From the cell containing the given text, extract its center point as (X, Y) coordinate. 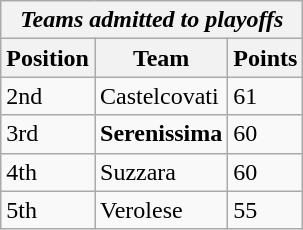
Castelcovati (160, 96)
61 (266, 96)
3rd (48, 134)
Position (48, 58)
Teams admitted to playoffs (152, 20)
Serenissima (160, 134)
4th (48, 172)
55 (266, 210)
Team (160, 58)
Suzzara (160, 172)
Verolese (160, 210)
Points (266, 58)
5th (48, 210)
2nd (48, 96)
